For the text-containing cell, return its midpoint in [x, y] coordinate format. 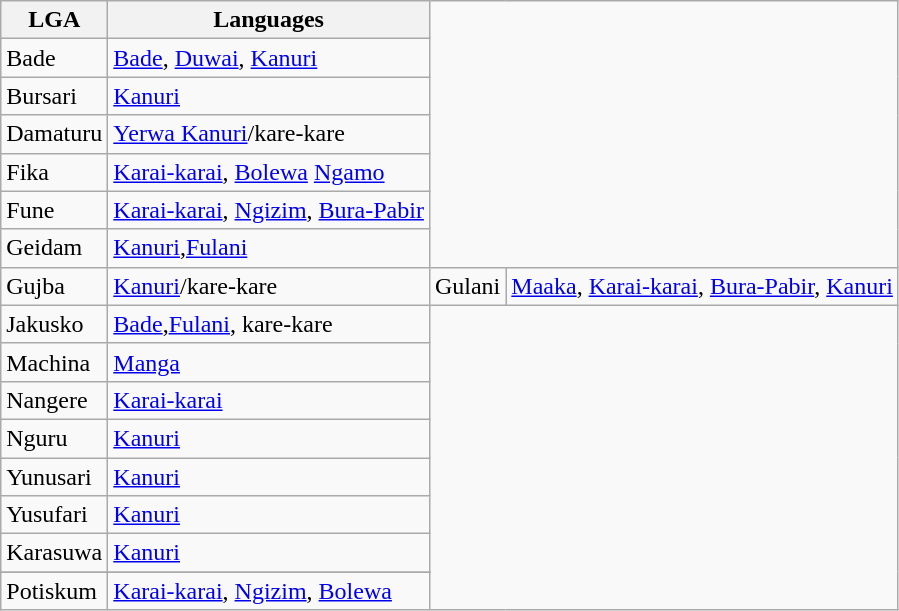
Manga [269, 362]
Potiskum [54, 591]
Maaka, Karai-karai, Bura-Pabir, Kanuri [702, 286]
Bade, Duwai, Kanuri [269, 58]
Bade,Fulani, kare-kare [269, 324]
Karasuwa [54, 553]
Gulani [467, 286]
LGA [54, 20]
Bade [54, 58]
Karai-karai, Bolewa Ngamo [269, 172]
Fika [54, 172]
Yunusari [54, 477]
Yerwa Kanuri/kare-kare [269, 134]
Damaturu [54, 134]
Jakusko [54, 324]
Bursari [54, 96]
Fune [54, 210]
Kanuri,Fulani [269, 248]
Yusufari [54, 515]
Kanuri/kare-kare [269, 286]
Gujba [54, 286]
Karai-karai, Ngizim, Bura-Pabir [269, 210]
Languages [269, 20]
Nguru [54, 438]
Machina [54, 362]
Karai-karai [269, 400]
Karai-karai, Ngizim, Bolewa [269, 591]
Geidam [54, 248]
Nangere [54, 400]
